Return the (x, y) coordinate for the center point of the cell that contains the specified text.  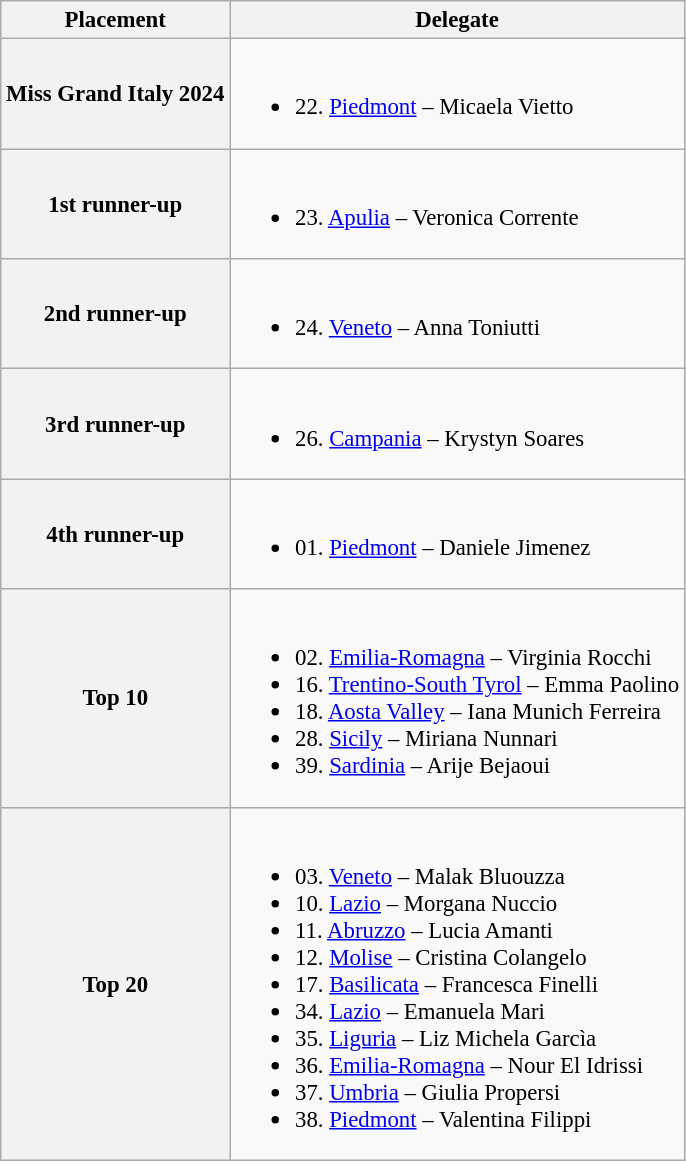
3rd runner-up (116, 424)
Placement (116, 20)
23. Apulia – Veronica Corrente (458, 204)
24. Veneto – Anna Toniutti (458, 314)
4th runner-up (116, 534)
2nd runner-up (116, 314)
Miss Grand Italy 2024 (116, 94)
26. Campania – Krystyn Soares (458, 424)
22. Piedmont – Micaela Vietto (458, 94)
Top 10 (116, 698)
1st runner-up (116, 204)
Delegate (458, 20)
Top 20 (116, 984)
01. Piedmont – Daniele Jimenez (458, 534)
